Capture the cell that displays the provided text and extract its [x, y] central coordinate. 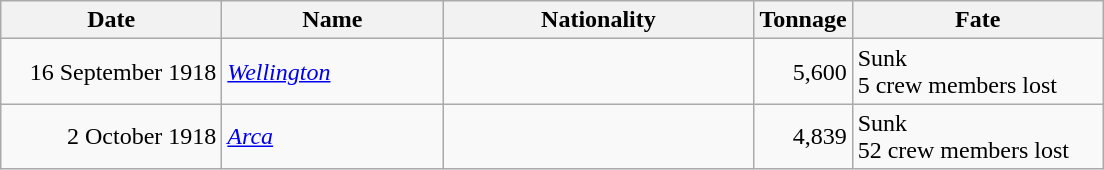
Wellington [332, 72]
Nationality [598, 20]
Sunk52 crew members lost [978, 136]
Sunk5 crew members lost [978, 72]
Tonnage [803, 20]
Date [112, 20]
2 October 1918 [112, 136]
Name [332, 20]
Fate [978, 20]
Arca [332, 136]
4,839 [803, 136]
16 September 1918 [112, 72]
5,600 [803, 72]
